Pinpoint the cell where the given text exists, returning its (X, Y) midpoint coordinate. 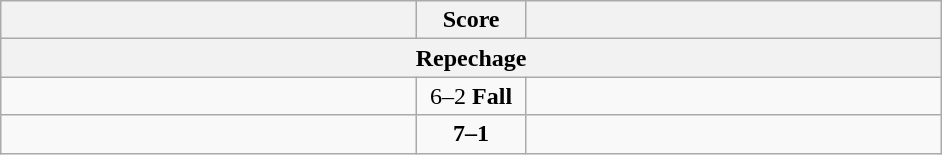
7–1 (472, 134)
6–2 Fall (472, 96)
Score (472, 20)
Repechage (472, 58)
